Detect which cell encompasses the target text, then output its (X, Y) center coordinate. 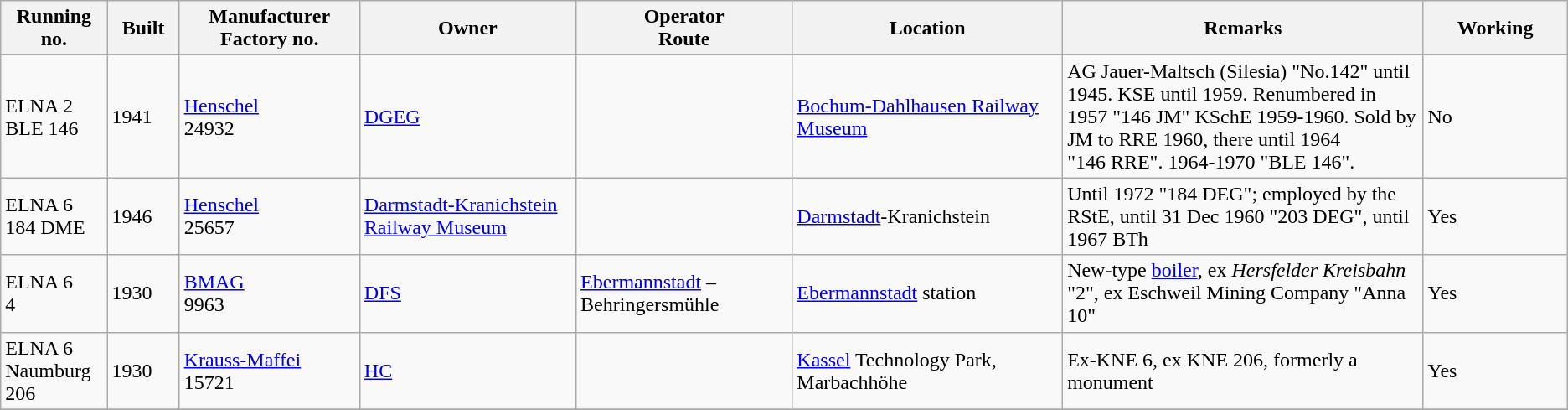
Darmstadt-Kranichstein (928, 216)
ELNA 6Naumburg 206 (54, 371)
New-type boiler, ex Hersfelder Kreisbahn "2", ex Eschweil Mining Company "Anna 10" (1243, 293)
Remarks (1243, 29)
Bochum-Dahlhausen Railway Museum (928, 117)
Ex-KNE 6, ex KNE 206, formerly a monument (1243, 371)
Runningno. (54, 29)
Owner (467, 29)
Until 1972 "184 DEG"; employed by the RStE, until 31 Dec 1960 "203 DEG", until 1967 BTh (1243, 216)
OperatorRoute (684, 29)
DGEG (467, 117)
Ebermannstadt station (928, 293)
Built (143, 29)
Location (928, 29)
Ebermannstadt – Behringersmühle (684, 293)
ELNA 6184 DME (54, 216)
Henschel25657 (270, 216)
ELNA 2BLE 146 (54, 117)
1941 (143, 117)
Working (1495, 29)
Darmstadt-Kranichstein Railway Museum (467, 216)
DFS (467, 293)
1946 (143, 216)
Krauss-Maffei15721 (270, 371)
No (1495, 117)
ELNA 64 (54, 293)
Henschel24932 (270, 117)
HC (467, 371)
Kassel Technology Park, Marbachhöhe (928, 371)
BMAG9963 (270, 293)
ManufacturerFactory no. (270, 29)
